Return the (x, y) coordinate for the center point of the cell that contains the specified text.  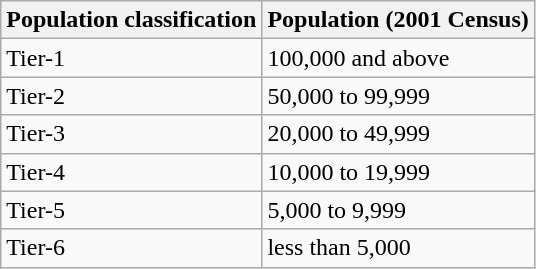
20,000 to 49,999 (398, 134)
10,000 to 19,999 (398, 172)
Tier-4 (132, 172)
less than 5,000 (398, 248)
50,000 to 99,999 (398, 96)
Population (2001 Census) (398, 20)
Tier-6 (132, 248)
5,000 to 9,999 (398, 210)
Tier-3 (132, 134)
Tier-1 (132, 58)
Tier-5 (132, 210)
100,000 and above (398, 58)
Tier-2 (132, 96)
Population classification (132, 20)
